From the cell containing the given text, extract its center point as [x, y] coordinate. 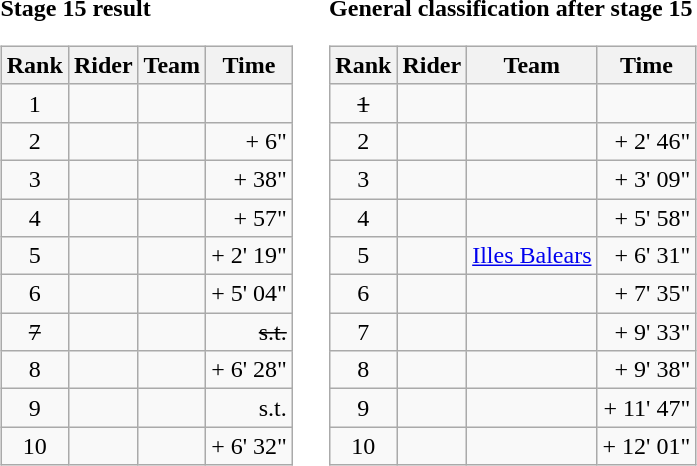
+ 57" [250, 217]
+ 5' 58" [646, 217]
+ 3' 09" [646, 179]
+ 38" [250, 179]
+ 9' 33" [646, 332]
+ 2' 46" [646, 141]
+ 6' 32" [250, 446]
+ 11' 47" [646, 408]
+ 12' 01" [646, 446]
+ 2' 19" [250, 256]
+ 6' 31" [646, 256]
+ 7' 35" [646, 294]
+ 9' 38" [646, 370]
+ 6' 28" [250, 370]
+ 6" [250, 141]
+ 5' 04" [250, 294]
Illes Balears [532, 256]
